Provide the [X, Y] coordinate of the cell's center where the given text is located.  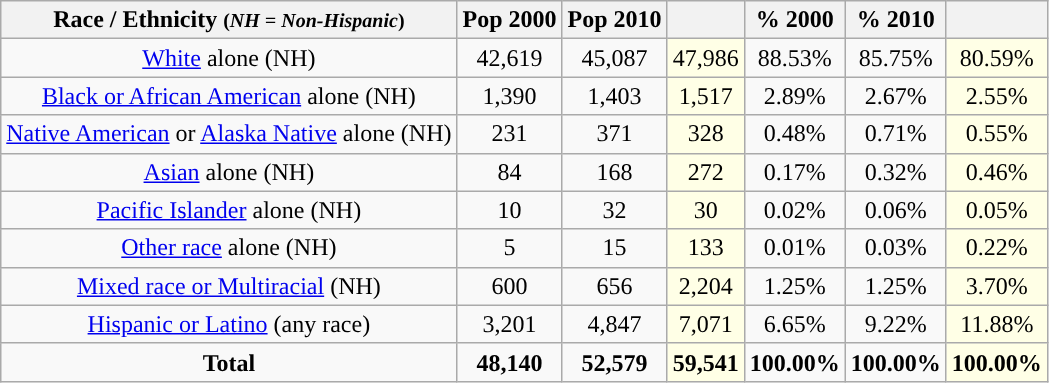
Pop 2000 [510, 20]
1,390 [510, 96]
59,541 [706, 362]
Pop 2010 [614, 20]
600 [510, 286]
% 2010 [896, 20]
15 [614, 248]
45,087 [614, 58]
Total [229, 362]
0.22% [996, 248]
0.32% [896, 172]
42,619 [510, 58]
Other race alone (NH) [229, 248]
Race / Ethnicity (NH = Non-Hispanic) [229, 20]
3,201 [510, 324]
0.55% [996, 134]
0.05% [996, 210]
4,847 [614, 324]
1,517 [706, 96]
5 [510, 248]
0.71% [896, 134]
272 [706, 172]
2.67% [896, 96]
Black or African American alone (NH) [229, 96]
328 [706, 134]
32 [614, 210]
656 [614, 286]
7,071 [706, 324]
88.53% [794, 58]
80.59% [996, 58]
1,403 [614, 96]
231 [510, 134]
0.46% [996, 172]
371 [614, 134]
Mixed race or Multiracial (NH) [229, 286]
0.01% [794, 248]
10 [510, 210]
Pacific Islander alone (NH) [229, 210]
84 [510, 172]
Asian alone (NH) [229, 172]
47,986 [706, 58]
Hispanic or Latino (any race) [229, 324]
0.06% [896, 210]
3.70% [996, 286]
2.55% [996, 96]
30 [706, 210]
2.89% [794, 96]
White alone (NH) [229, 58]
85.75% [896, 58]
48,140 [510, 362]
11.88% [996, 324]
0.17% [794, 172]
0.02% [794, 210]
Native American or Alaska Native alone (NH) [229, 134]
9.22% [896, 324]
133 [706, 248]
0.03% [896, 248]
52,579 [614, 362]
2,204 [706, 286]
% 2000 [794, 20]
6.65% [794, 324]
168 [614, 172]
0.48% [794, 134]
